Detect which cell encompasses the target text, then output its [X, Y] center coordinate. 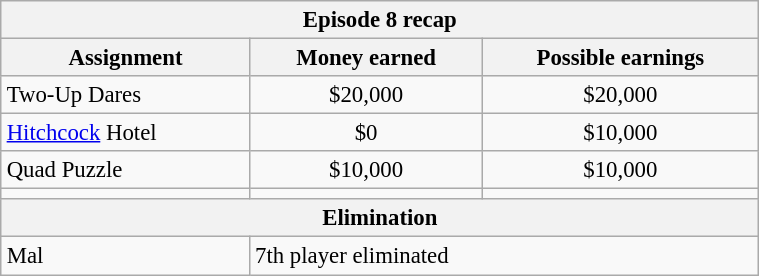
Assignment [125, 57]
Elimination [380, 218]
Mal [125, 256]
Possible earnings [620, 57]
7th player eliminated [504, 256]
Money earned [366, 57]
$0 [366, 133]
Two-Up Dares [125, 95]
Quad Puzzle [125, 170]
Hitchcock Hotel [125, 133]
Episode 8 recap [380, 20]
